Detect which cell encompasses the target text, then output its [X, Y] center coordinate. 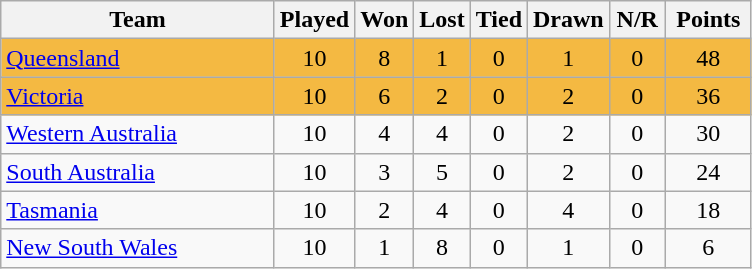
Tied [498, 20]
30 [708, 134]
3 [384, 172]
48 [708, 58]
Team [138, 20]
Won [384, 20]
Lost [442, 20]
Western Australia [138, 134]
Played [314, 20]
South Australia [138, 172]
5 [442, 172]
New South Wales [138, 248]
Victoria [138, 96]
Drawn [569, 20]
Tasmania [138, 210]
18 [708, 210]
Queensland [138, 58]
36 [708, 96]
Points [708, 20]
N/R [637, 20]
24 [708, 172]
